From the cell containing the given text, extract its center point as (X, Y) coordinate. 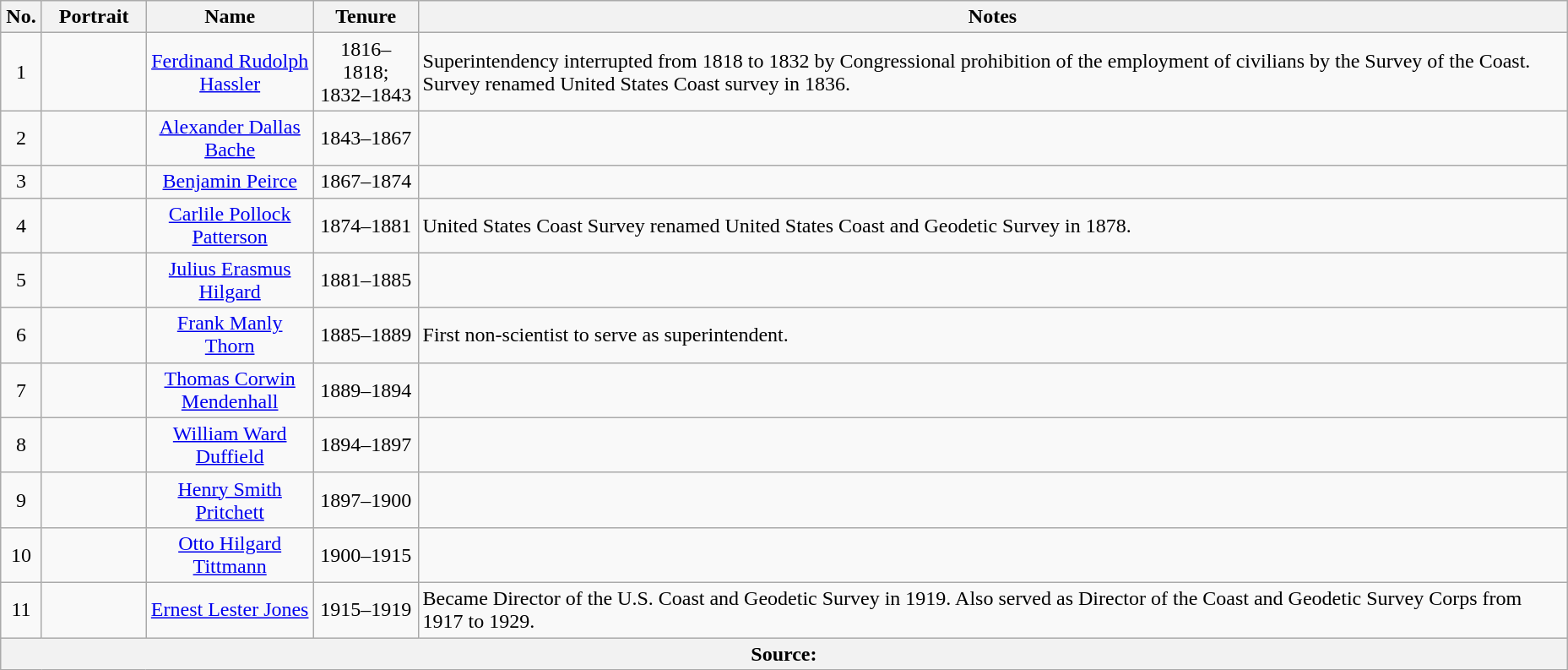
4 (22, 225)
Frank Manly Thorn (230, 335)
7 (22, 390)
Alexander Dallas Bache (230, 139)
3 (22, 182)
1881–1885 (366, 281)
1874–1881 (366, 225)
United States Coast Survey renamed United States Coast and Geodetic Survey in 1878. (993, 225)
8 (22, 444)
2 (22, 139)
William Ward Duffield (230, 444)
1894–1897 (366, 444)
Thomas Corwin Mendenhall (230, 390)
1897–1900 (366, 500)
Julius Erasmus Hilgard (230, 281)
1885–1889 (366, 335)
Ernest Lester Jones (230, 610)
Tenure (366, 17)
No. (22, 17)
Ferdinand Rudolph Hassler (230, 72)
1 (22, 72)
Name (230, 17)
1867–1874 (366, 182)
1816–1818; 1832–1843 (366, 72)
10 (22, 554)
1900–1915 (366, 554)
11 (22, 610)
Otto Hilgard Tittmann (230, 554)
6 (22, 335)
9 (22, 500)
1889–1894 (366, 390)
Henry Smith Pritchett (230, 500)
Source: (784, 653)
Carlile Pollock Patterson (230, 225)
Became Director of the U.S. Coast and Geodetic Survey in 1919. Also served as Director of the Coast and Geodetic Survey Corps from 1917 to 1929. (993, 610)
1915–1919 (366, 610)
Benjamin Peirce (230, 182)
5 (22, 281)
1843–1867 (366, 139)
Portrait (94, 17)
First non-scientist to serve as superintendent. (993, 335)
Notes (993, 17)
